Capture the cell that displays the provided text and extract its (X, Y) central coordinate. 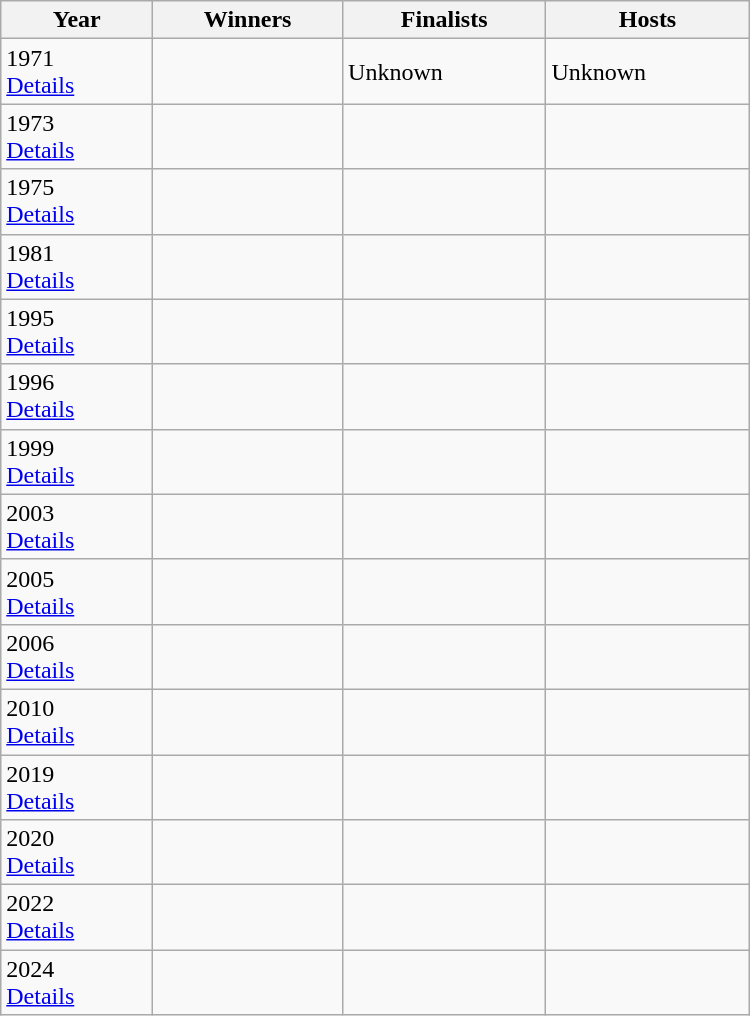
2024Details (77, 982)
1995Details (77, 332)
2019Details (77, 786)
2020Details (77, 852)
1971Details (77, 72)
Finalists (444, 20)
1981Details (77, 266)
2003Details (77, 526)
2022Details (77, 918)
2005Details (77, 592)
Year (77, 20)
2010Details (77, 722)
1975Details (77, 202)
1999Details (77, 462)
Winners (248, 20)
Hosts (648, 20)
1973Details (77, 136)
2006Details (77, 656)
1996Details (77, 396)
